Provide the [X, Y] coordinate of the cell's center where the given text is located.  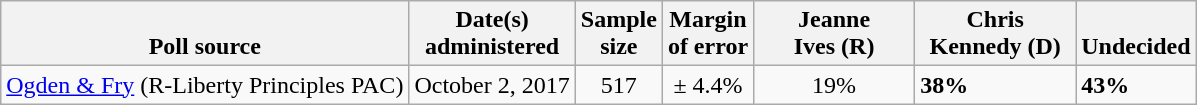
Undecided [1136, 34]
Poll source [205, 34]
Marginof error [708, 34]
Ogden & Fry (R-Liberty Principles PAC) [205, 85]
38% [996, 85]
Samplesize [618, 34]
19% [834, 85]
JeanneIves (R) [834, 34]
517 [618, 85]
Date(s)administered [492, 34]
± 4.4% [708, 85]
October 2, 2017 [492, 85]
ChrisKennedy (D) [996, 34]
43% [1136, 85]
